For the text-containing cell, return its midpoint in (x, y) coordinate format. 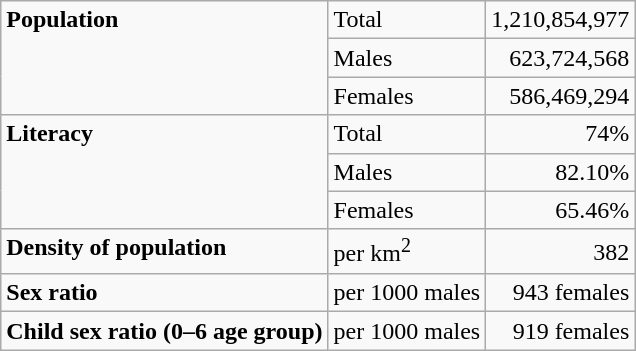
Child sex ratio (0–6 age group) (164, 331)
Literacy (164, 172)
1,210,854,977 (560, 20)
65.46% (560, 210)
Population (164, 58)
74% (560, 134)
Sex ratio (164, 293)
586,469,294 (560, 96)
82.10% (560, 172)
919 females (560, 331)
623,724,568 (560, 58)
per km2 (407, 252)
943 females (560, 293)
Density of population (164, 252)
382 (560, 252)
